Locate the cell with the specified text and output its [X, Y] center coordinate. 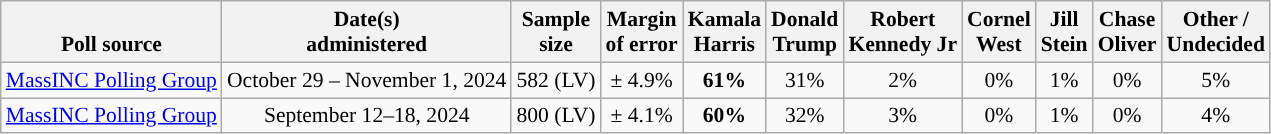
CornelWest [999, 32]
32% [804, 116]
4% [1216, 116]
Samplesize [556, 32]
800 (LV) [556, 116]
RobertKennedy Jr [902, 32]
582 (LV) [556, 80]
KamalaHarris [724, 32]
61% [724, 80]
31% [804, 80]
2% [902, 80]
JillStein [1064, 32]
Marginof error [642, 32]
60% [724, 116]
± 4.9% [642, 80]
ChaseOliver [1128, 32]
October 29 – November 1, 2024 [367, 80]
± 4.1% [642, 116]
5% [1216, 80]
September 12–18, 2024 [367, 116]
Date(s)administered [367, 32]
Other /Undecided [1216, 32]
Poll source [112, 32]
DonaldTrump [804, 32]
3% [902, 116]
